Output the [X, Y] coordinate of the center of the cell containing the given text.  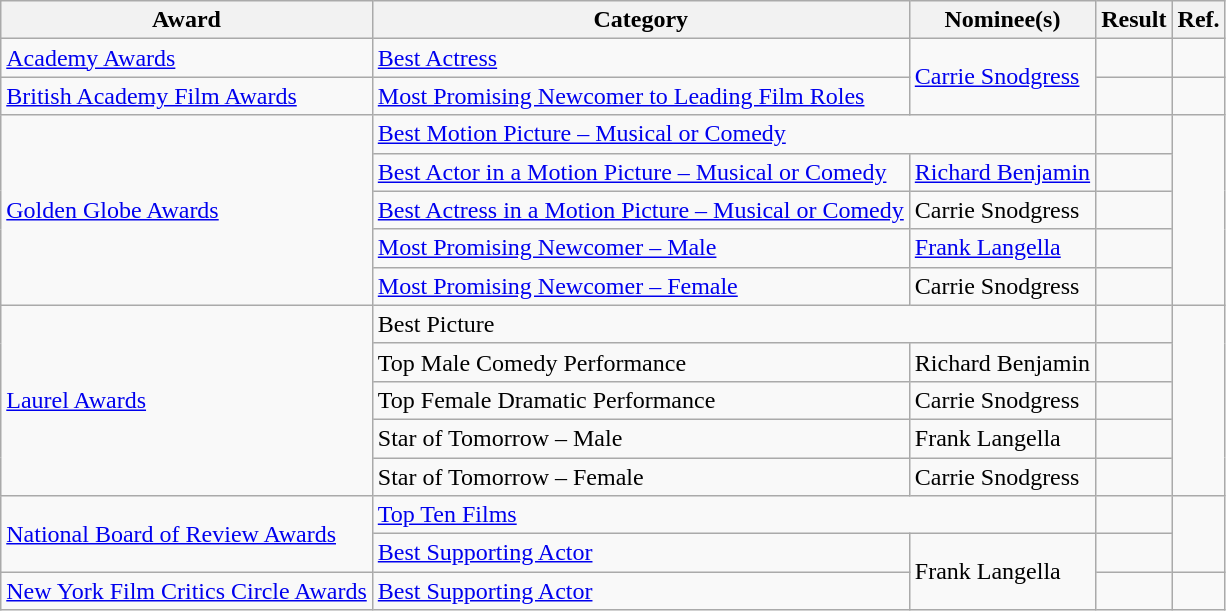
Best Picture [734, 324]
Best Actor in a Motion Picture – Musical or Comedy [640, 172]
Nominee(s) [1002, 20]
British Academy Film Awards [187, 96]
Category [640, 20]
Award [187, 20]
Ref. [1198, 20]
Result [1134, 20]
Most Promising Newcomer to Leading Film Roles [640, 96]
New York Film Critics Circle Awards [187, 591]
Top Female Dramatic Performance [640, 400]
Top Male Comedy Performance [640, 362]
Best Motion Picture – Musical or Comedy [734, 134]
Most Promising Newcomer – Female [640, 286]
Golden Globe Awards [187, 210]
Star of Tomorrow – Male [640, 438]
Star of Tomorrow – Female [640, 477]
Laurel Awards [187, 400]
Best Actress [640, 58]
Top Ten Films [734, 515]
Most Promising Newcomer – Male [640, 248]
National Board of Review Awards [187, 534]
Academy Awards [187, 58]
Best Actress in a Motion Picture – Musical or Comedy [640, 210]
